Scan for the cell matching the given text and deliver its (x, y) coordinate at center. 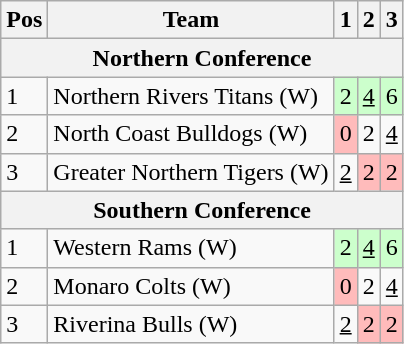
Riverina Bulls (W) (191, 324)
Monaro Colts (W) (191, 286)
Southern Conference (202, 210)
Northern Rivers Titans (W) (191, 96)
Team (191, 20)
North Coast Bulldogs (W) (191, 134)
Greater Northern Tigers (W) (191, 172)
Pos (24, 20)
Northern Conference (202, 58)
Western Rams (W) (191, 248)
